Identify which cell holds the provided text, then report its (x, y) central coordinate. 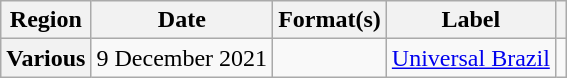
9 December 2021 (182, 58)
Date (182, 20)
Label (470, 20)
Format(s) (330, 20)
Various (46, 58)
Universal Brazil (470, 58)
Region (46, 20)
